Search for the cell housing the specified text and yield its [X, Y] center coordinate. 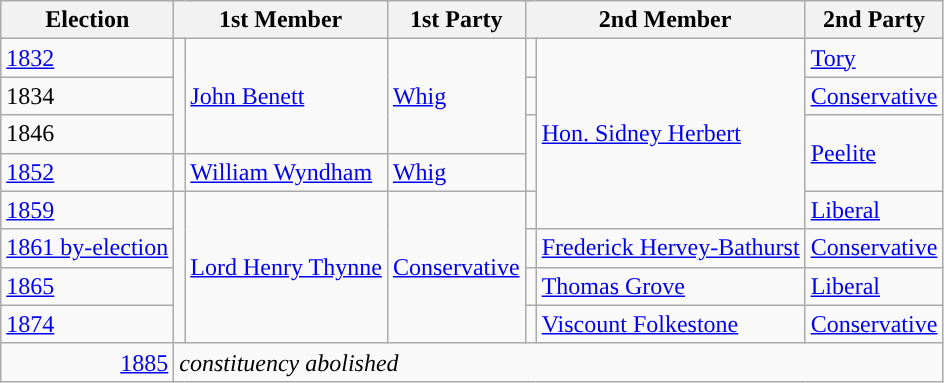
1st Member [281, 20]
John Benett [286, 96]
1865 [88, 286]
Tory [874, 58]
1874 [88, 324]
Frederick Hervey-Bathurst [670, 248]
Hon. Sidney Herbert [670, 134]
1852 [88, 172]
1846 [88, 134]
constituency abolished [558, 362]
1859 [88, 210]
Lord Henry Thynne [286, 267]
Thomas Grove [670, 286]
Election [88, 20]
2nd Party [874, 20]
1834 [88, 96]
Viscount Folkestone [670, 324]
1st Party [456, 20]
1885 [88, 362]
William Wyndham [286, 172]
1861 by-election [88, 248]
Peelite [874, 153]
2nd Member [665, 20]
1832 [88, 58]
